Find where the given text appears and provide that cell's center as (X, Y) coordinate. 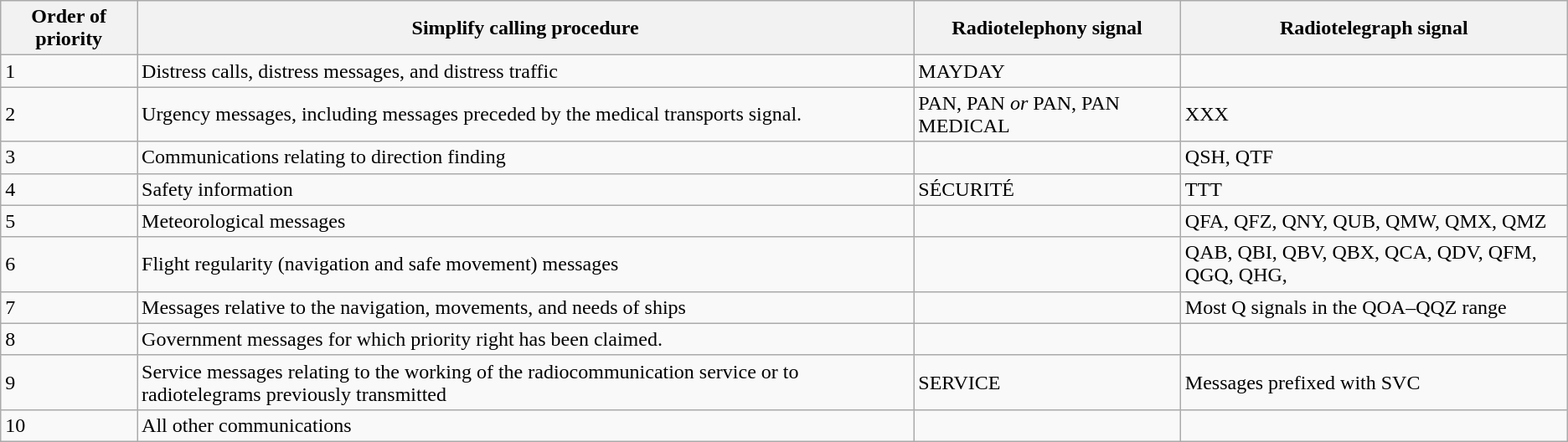
Simplify calling procedure (526, 28)
Urgency messages, including messages preceded by the medical transports signal. (526, 114)
10 (69, 425)
Messages relative to the navigation, movements, and needs of ships (526, 307)
Communications relating to direction finding (526, 157)
Meteorological messages (526, 221)
8 (69, 339)
6 (69, 265)
4 (69, 189)
2 (69, 114)
Most Q signals in the QOA–QQZ range (1374, 307)
Order of priority (69, 28)
Messages prefixed with SVC (1374, 382)
QFA, QFZ, QNY, QUB, QMW, QMX, QMZ (1374, 221)
SÉCURITÉ (1047, 189)
Radiotelephony signal (1047, 28)
XXX (1374, 114)
QAB, QBI, QBV, QBX, QCA, QDV, QFM, QGQ, QHG, (1374, 265)
9 (69, 382)
Service messages relating to the working of the radiocommunication service or to radiotelegrams previously transmitted (526, 382)
7 (69, 307)
3 (69, 157)
Radiotelegraph signal (1374, 28)
1 (69, 71)
Flight regularity (navigation and safe movement) messages (526, 265)
SERVICE (1047, 382)
QSH, QTF (1374, 157)
TTT (1374, 189)
MAYDAY (1047, 71)
PAN, PAN or PAN, PAN MEDICAL (1047, 114)
Government messages for which priority right has been claimed. (526, 339)
Safety information (526, 189)
Distress calls, distress messages, and distress traffic (526, 71)
5 (69, 221)
All other communications (526, 425)
